Determine the (X, Y) coordinate at the center of the cell enclosing the given text.  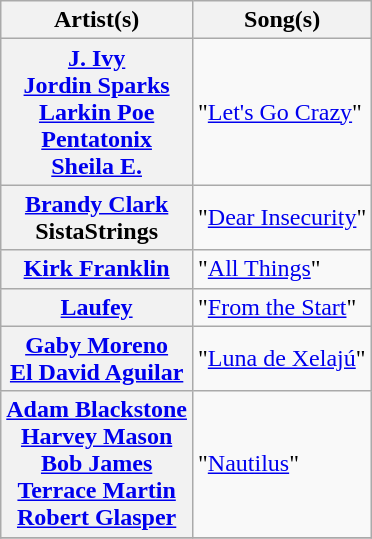
Kirk Franklin (97, 269)
Adam BlackstoneHarvey MasonBob JamesTerrace MartinRobert Glasper (97, 464)
"All Things" (282, 269)
Artist(s) (97, 20)
"Dear Insecurity" (282, 218)
"Luna de Xelajú" (282, 358)
"Nautilus" (282, 464)
"From the Start" (282, 307)
Brandy ClarkSistaStrings (97, 218)
Song(s) (282, 20)
"Let's Go Crazy" (282, 112)
Gaby MorenoEl David Aguilar (97, 358)
J. IvyJordin SparksLarkin PoePentatonixSheila E. (97, 112)
Laufey (97, 307)
